From the cell containing the given text, extract its center point as [x, y] coordinate. 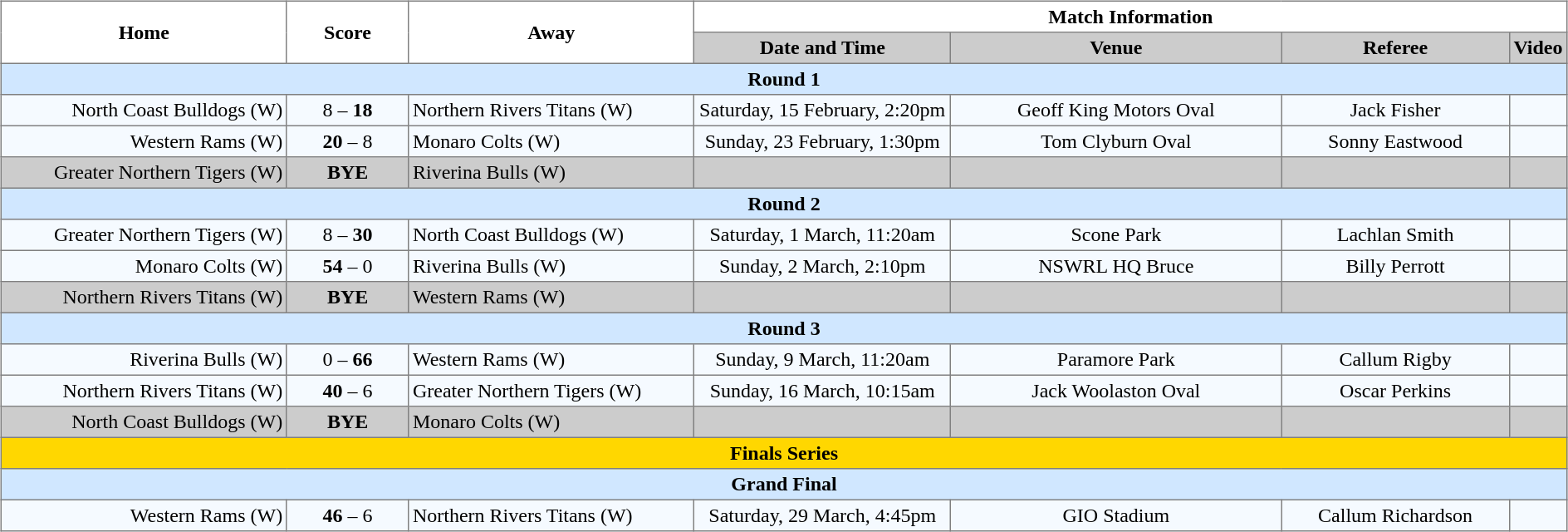
Callum Richardson [1395, 515]
8 – 18 [347, 111]
Saturday, 15 February, 2:20pm [822, 111]
Callum Rigby [1395, 360]
0 – 66 [347, 360]
Round 2 [784, 204]
Video [1538, 48]
Finals Series [784, 453]
Date and Time [822, 48]
Referee [1395, 48]
Sunday, 23 February, 1:30pm [822, 141]
NSWRL HQ Bruce [1116, 266]
40 – 6 [347, 391]
Jack Fisher [1395, 111]
Match Information [1131, 17]
Sunday, 16 March, 10:15am [822, 391]
Oscar Perkins [1395, 391]
Paramore Park [1116, 360]
54 – 0 [347, 266]
46 – 6 [347, 515]
8 – 30 [347, 235]
Billy Perrott [1395, 266]
Sonny Eastwood [1395, 141]
Jack Woolaston Oval [1116, 391]
Round 3 [784, 328]
Sunday, 2 March, 2:10pm [822, 266]
Saturday, 29 March, 4:45pm [822, 515]
Venue [1116, 48]
Tom Clyburn Oval [1116, 141]
Grand Final [784, 485]
Round 1 [784, 79]
Saturday, 1 March, 11:20am [822, 235]
Scone Park [1116, 235]
Geoff King Motors Oval [1116, 111]
Lachlan Smith [1395, 235]
Home [144, 32]
20 – 8 [347, 141]
Away [551, 32]
GIO Stadium [1116, 515]
Sunday, 9 March, 11:20am [822, 360]
Score [347, 32]
